Search for the cell housing the specified text and yield its (x, y) center coordinate. 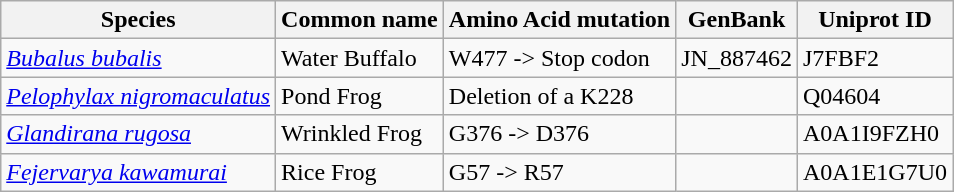
A0A1I9FZH0 (874, 134)
G57 -> R57 (559, 172)
Uniprot ID (874, 20)
Rice Frog (360, 172)
Amino Acid mutation (559, 20)
Fejervarya kawamurai (138, 172)
JN_887462 (737, 58)
Bubalus bubalis (138, 58)
Pond Frog (360, 96)
G376 -> D376 (559, 134)
J7FBF2 (874, 58)
Species (138, 20)
Wrinkled Frog (360, 134)
W477 -> Stop codon (559, 58)
Common name (360, 20)
A0A1E1G7U0 (874, 172)
GenBank (737, 20)
Q04604 (874, 96)
Pelophylax nigromaculatus (138, 96)
Water Buffalo (360, 58)
Glandirana rugosa (138, 134)
Deletion of a K228 (559, 96)
